Identify which cell holds the provided text, then report its [x, y] central coordinate. 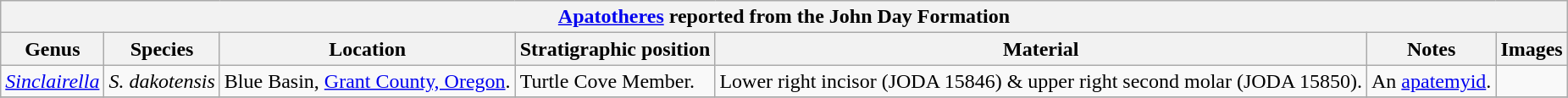
Material [1041, 49]
Apatotheres reported from the John Day Formation [784, 17]
Notes [1431, 49]
S. dakotensis [162, 81]
Turtle Cove Member. [615, 81]
Images [1532, 49]
Blue Basin, Grant County, Oregon. [368, 81]
Location [368, 49]
Sinclairella [53, 81]
Lower right incisor (JODA 15846) & upper right second molar (JODA 15850). [1041, 81]
Species [162, 49]
An apatemyid. [1431, 81]
Stratigraphic position [615, 49]
Genus [53, 49]
